Locate the cell with the specified text and output its (x, y) center coordinate. 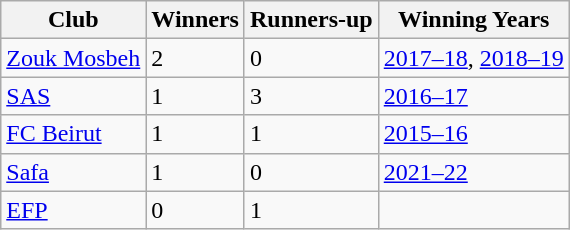
2016–17 (474, 96)
2017–18, 2018–19 (474, 58)
2015–16 (474, 134)
3 (311, 96)
Safa (74, 172)
Zouk Mosbeh (74, 58)
FC Beirut (74, 134)
2 (196, 58)
Club (74, 20)
2021–22 (474, 172)
EFP (74, 210)
Runners-up (311, 20)
Winning Years (474, 20)
Winners (196, 20)
SAS (74, 96)
